Return the (x, y) coordinate for the center point of the cell that contains the specified text.  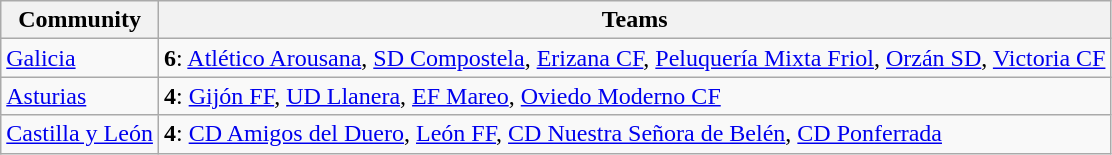
4: Gijón FF, UD Llanera, EF Mareo, Oviedo Moderno CF (634, 96)
Castilla y León (80, 134)
Teams (634, 20)
Asturias (80, 96)
6: Atlético Arousana, SD Compostela, Erizana CF, Peluquería Mixta Friol, Orzán SD, Victoria CF (634, 58)
Community (80, 20)
4: CD Amigos del Duero, León FF, CD Nuestra Señora de Belén, CD Ponferrada (634, 134)
Galicia (80, 58)
